Search for the cell housing the specified text and yield its (x, y) center coordinate. 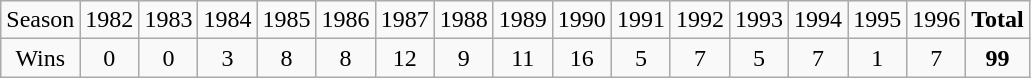
1986 (346, 20)
1991 (640, 20)
16 (582, 58)
1 (878, 58)
99 (998, 58)
1993 (758, 20)
1989 (522, 20)
1996 (936, 20)
1988 (464, 20)
1982 (110, 20)
Total (998, 20)
1985 (286, 20)
11 (522, 58)
9 (464, 58)
Season (40, 20)
1992 (700, 20)
1984 (228, 20)
12 (404, 58)
1995 (878, 20)
1994 (818, 20)
3 (228, 58)
Wins (40, 58)
1990 (582, 20)
1983 (168, 20)
1987 (404, 20)
